Search for the cell housing the specified text and yield its [x, y] center coordinate. 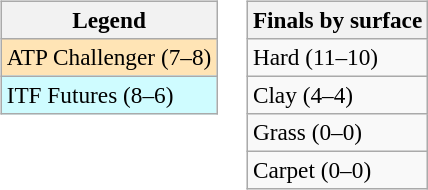
ATP Challenger (7–8) [108, 57]
ITF Futures (8–6) [108, 95]
Legend [108, 20]
Grass (0–0) [337, 133]
Clay (4–4) [337, 95]
Finals by surface [337, 20]
Hard (11–10) [337, 57]
Carpet (0–0) [337, 171]
